Pinpoint the cell where the given text exists, returning its [X, Y] midpoint coordinate. 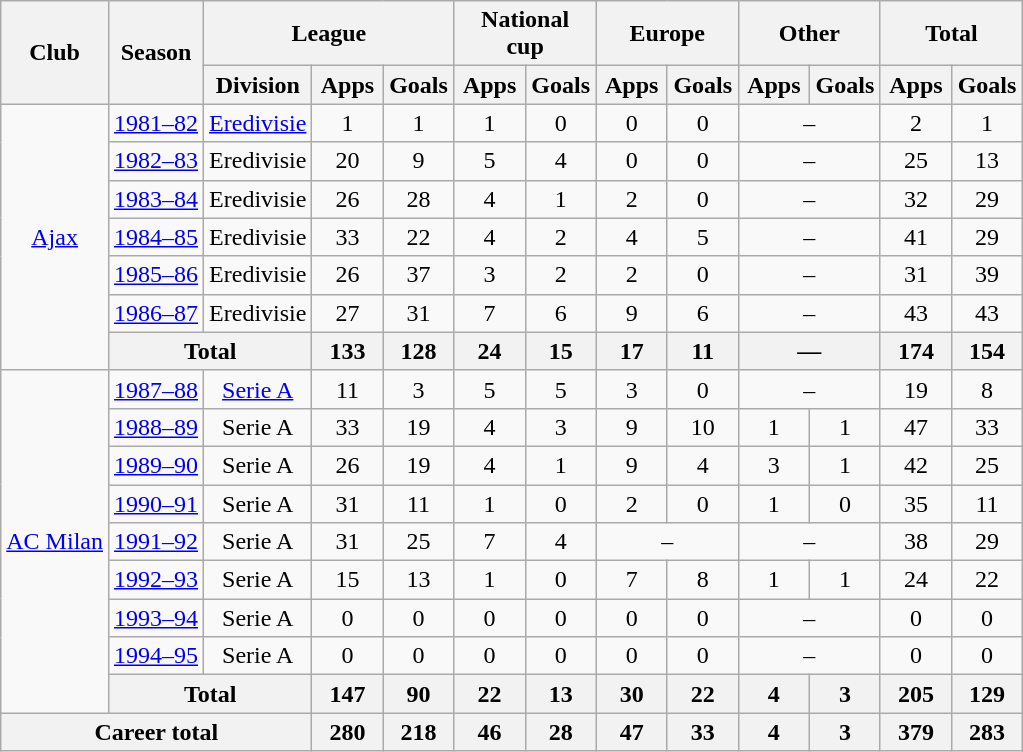
1984–85 [156, 237]
205 [916, 694]
128 [418, 351]
National cup [525, 34]
Season [156, 52]
32 [916, 199]
174 [916, 351]
Ajax [55, 237]
37 [418, 275]
129 [986, 694]
1983–84 [156, 199]
283 [986, 732]
1994–95 [156, 656]
90 [418, 694]
Other [809, 34]
Europe [667, 34]
10 [702, 427]
Career total [156, 732]
35 [916, 503]
Division [258, 85]
1990–91 [156, 503]
1993–94 [156, 618]
20 [348, 161]
280 [348, 732]
218 [418, 732]
1991–92 [156, 542]
38 [916, 542]
46 [490, 732]
17 [632, 351]
379 [916, 732]
1982–83 [156, 161]
1992–93 [156, 580]
1989–90 [156, 465]
— [809, 351]
30 [632, 694]
27 [348, 313]
1981–82 [156, 123]
42 [916, 465]
1988–89 [156, 427]
League [329, 34]
133 [348, 351]
1987–88 [156, 389]
1985–86 [156, 275]
147 [348, 694]
154 [986, 351]
AC Milan [55, 542]
41 [916, 237]
1986–87 [156, 313]
Club [55, 52]
39 [986, 275]
